Search for the cell housing the specified text and yield its [x, y] center coordinate. 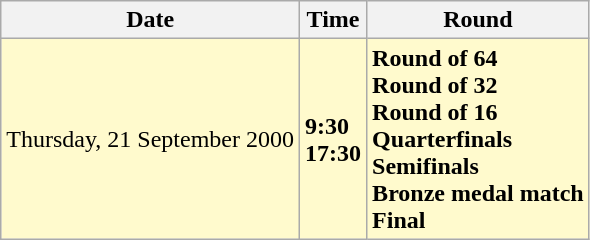
Thursday, 21 September 2000 [150, 139]
9:3017:30 [334, 139]
Round of 64Round of 32Round of 16QuarterfinalsSemifinalsBronze medal matchFinal [478, 139]
Date [150, 20]
Round [478, 20]
Time [334, 20]
